Determine the (x, y) coordinate at the center of the cell enclosing the given text.  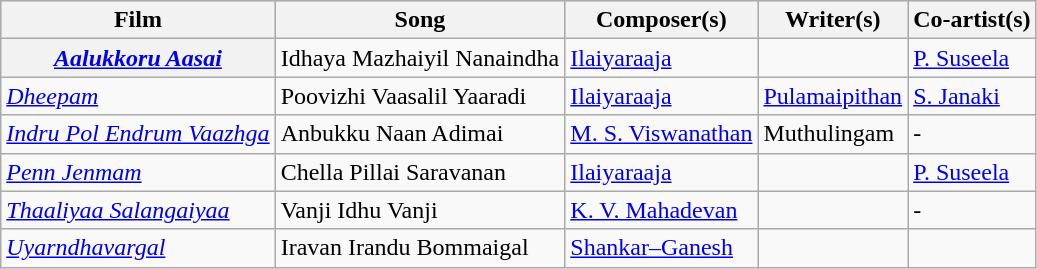
Idhaya Mazhaiyil Nanaindha (420, 58)
Anbukku Naan Adimai (420, 134)
Uyarndhavargal (138, 248)
Iravan Irandu Bommaigal (420, 248)
Writer(s) (833, 20)
Aalukkoru Aasai (138, 58)
Vanji Idhu Vanji (420, 210)
Indru Pol Endrum Vaazhga (138, 134)
Co-artist(s) (972, 20)
Film (138, 20)
Pulamaipithan (833, 96)
Thaaliyaa Salangaiyaa (138, 210)
Dheepam (138, 96)
S. Janaki (972, 96)
Song (420, 20)
Penn Jenmam (138, 172)
K. V. Mahadevan (662, 210)
Poovizhi Vaasalil Yaaradi (420, 96)
Muthulingam (833, 134)
Shankar–Ganesh (662, 248)
Composer(s) (662, 20)
M. S. Viswanathan (662, 134)
Chella Pillai Saravanan (420, 172)
